Find where the given text appears and provide that cell's center as [x, y] coordinate. 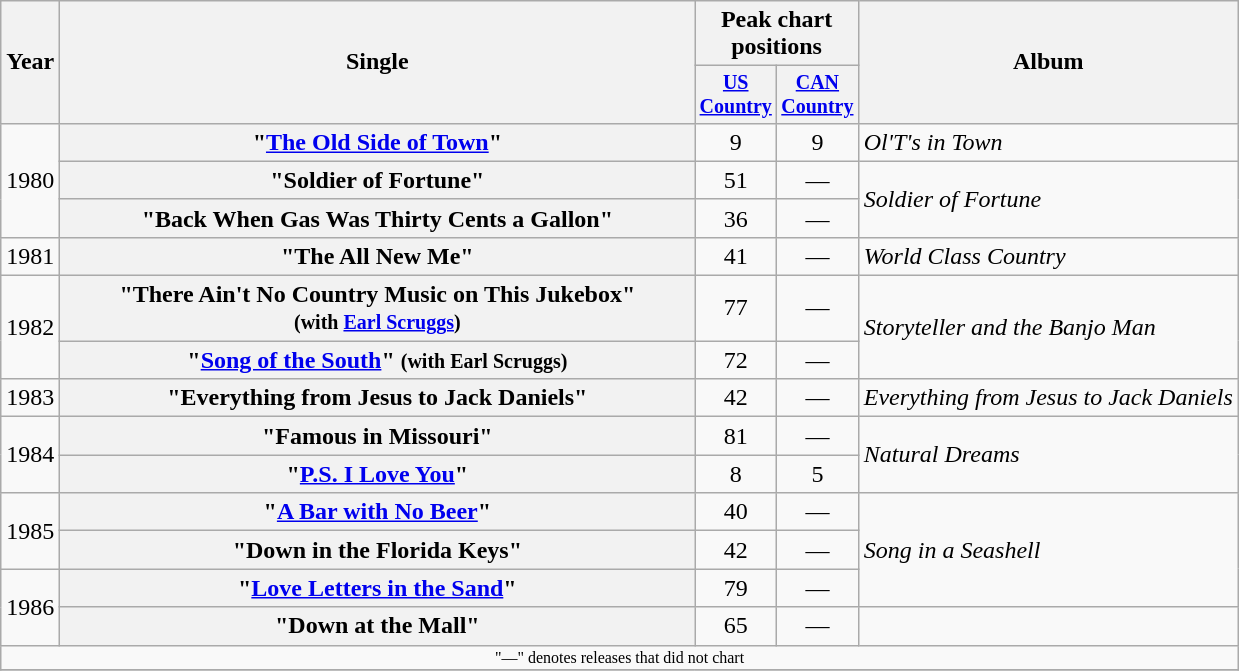
Natural Dreams [1048, 455]
79 [736, 588]
Year [30, 62]
5 [818, 474]
81 [736, 436]
1985 [30, 531]
"Love Letters in the Sand" [378, 588]
1984 [30, 455]
World Class Country [1048, 256]
CAN Country [818, 94]
"Back When Gas Was Thirty Cents a Gallon" [378, 218]
Peak chartpositions [776, 34]
"P.S. I Love You" [378, 474]
36 [736, 218]
8 [736, 474]
Single [378, 62]
77 [736, 308]
"A Bar with No Beer" [378, 512]
"Famous in Missouri" [378, 436]
"—" denotes releases that did not chart [620, 657]
"Soldier of Fortune" [378, 180]
72 [736, 360]
"The All New Me" [378, 256]
1983 [30, 398]
65 [736, 626]
51 [736, 180]
Album [1048, 62]
"Down at the Mall" [378, 626]
Song in a Seashell [1048, 550]
40 [736, 512]
41 [736, 256]
"The Old Side of Town" [378, 142]
"Down in the Florida Keys" [378, 550]
Soldier of Fortune [1048, 199]
"Song of the South" (with Earl Scruggs) [378, 360]
Ol'T's in Town [1048, 142]
Everything from Jesus to Jack Daniels [1048, 398]
1981 [30, 256]
Storyteller and the Banjo Man [1048, 328]
1980 [30, 180]
"Everything from Jesus to Jack Daniels" [378, 398]
"There Ain't No Country Music on This Jukebox"(with Earl Scruggs) [378, 308]
1982 [30, 328]
1986 [30, 607]
US Country [736, 94]
